Extract the [x, y] coordinate from the center of the cell holding the provided text.  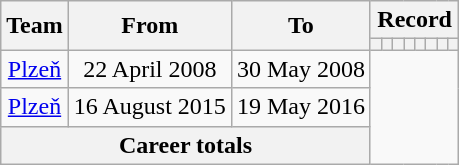
19 May 2016 [300, 107]
22 April 2008 [150, 69]
Career totals [186, 145]
Record [414, 20]
From [150, 26]
To [300, 26]
30 May 2008 [300, 69]
16 August 2015 [150, 107]
Team [35, 26]
